Output the (X, Y) coordinate of the center of the cell containing the given text.  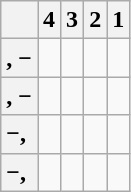
1 (118, 20)
4 (50, 20)
3 (72, 20)
2 (96, 20)
